Capture the cell that displays the provided text and extract its [X, Y] central coordinate. 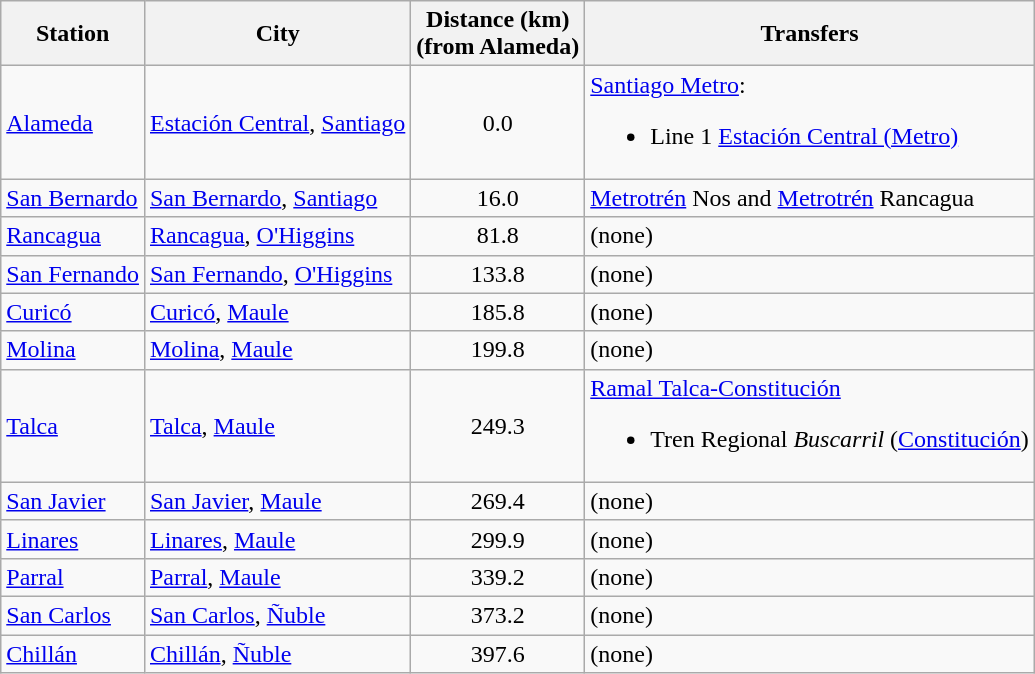
133.8 [498, 274]
San Javier, Maule [277, 501]
Curicó [73, 312]
San Bernardo, Santiago [277, 198]
185.8 [498, 312]
Alameda [73, 122]
Talca, Maule [277, 426]
299.9 [498, 539]
San Carlos [73, 615]
Chillán, Ñuble [277, 653]
Talca [73, 426]
Metrotrén Nos and Metrotrén Rancagua [810, 198]
Santiago Metro:Line 1 Estación Central (Metro) [810, 122]
269.4 [498, 501]
Estación Central, Santiago [277, 122]
Curicó, Maule [277, 312]
249.3 [498, 426]
0.0 [498, 122]
Parral [73, 577]
Molina, Maule [277, 350]
199.8 [498, 350]
Ramal Talca-ConstituciónTren Regional Buscarril (Constitución) [810, 426]
339.2 [498, 577]
San Bernardo [73, 198]
Linares, Maule [277, 539]
Distance (km)(from Alameda) [498, 34]
373.2 [498, 615]
Chillán [73, 653]
San Carlos, Ñuble [277, 615]
397.6 [498, 653]
Molina [73, 350]
San Javier [73, 501]
81.8 [498, 236]
Parral, Maule [277, 577]
Rancagua, O'Higgins [277, 236]
City [277, 34]
Rancagua [73, 236]
Linares [73, 539]
Station [73, 34]
16.0 [498, 198]
San Fernando [73, 274]
Transfers [810, 34]
San Fernando, O'Higgins [277, 274]
